Extract the (x, y) coordinate from the center of the cell holding the provided text.  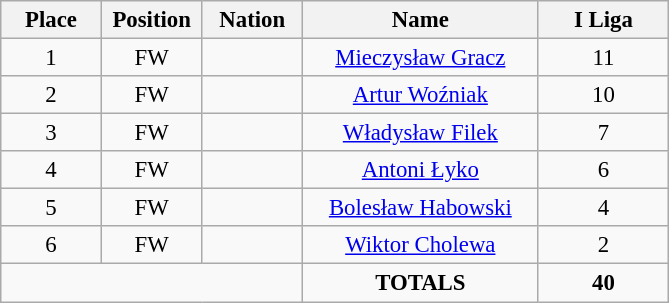
Wiktor Cholewa (421, 245)
Bolesław Habowski (421, 208)
Nation (252, 20)
3 (52, 133)
Antoni Łyko (421, 170)
Position (152, 20)
Artur Woźniak (421, 95)
40 (604, 283)
Władysław Filek (421, 133)
TOTALS (421, 283)
7 (604, 133)
Mieczysław Gracz (421, 58)
5 (52, 208)
I Liga (604, 20)
Place (52, 20)
11 (604, 58)
Name (421, 20)
1 (52, 58)
10 (604, 95)
